For the text-containing cell, return its midpoint in [x, y] coordinate format. 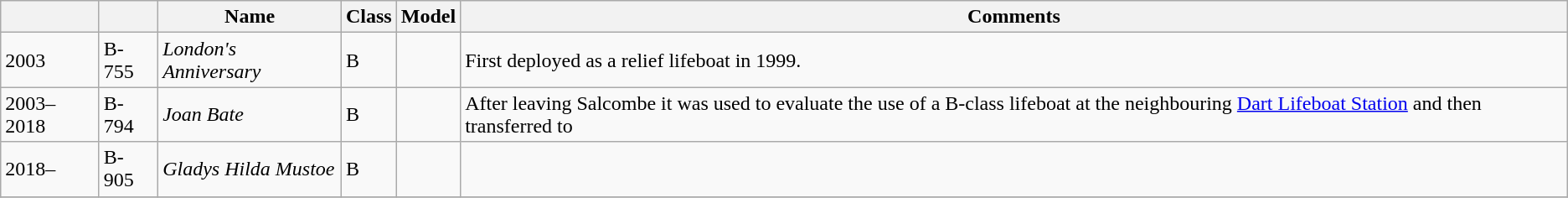
Name [250, 17]
B-905 [128, 169]
Comments [1014, 17]
Joan Bate [250, 114]
First deployed as a relief lifeboat in 1999. [1014, 60]
Gladys Hilda Mustoe [250, 169]
After leaving Salcombe it was used to evaluate the use of a B-class lifeboat at the neighbouring Dart Lifeboat Station and then transferred to [1014, 114]
Model [428, 17]
Class [369, 17]
2003–2018 [50, 114]
London's Anniversary [250, 60]
2003 [50, 60]
B-755 [128, 60]
B-794 [128, 114]
2018– [50, 169]
